Return the [X, Y] coordinate for the center point of the cell that contains the specified text.  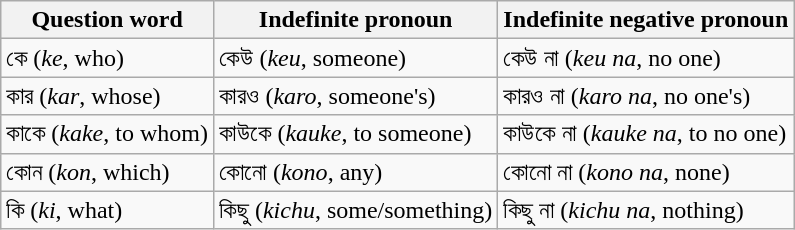
কাউকে না (kauke na, to no one) [646, 134]
Indefinite negative pronoun [646, 20]
কোনো না (kono na, none) [646, 172]
Indefinite pronoun [355, 20]
কিছু (kichu, some/something) [355, 210]
কাউকে (kauke, to someone) [355, 134]
কার (kar, whose) [108, 96]
কেউ না (keu na, no one) [646, 58]
কাকে (kake, to whom) [108, 134]
কোনো (kono, any) [355, 172]
কোন (kon, which) [108, 172]
কিছু না (kichu na, nothing) [646, 210]
কে (ke, who) [108, 58]
কেউ (keu, someone) [355, 58]
কারও (karo, someone's) [355, 96]
কি (ki, what) [108, 210]
Question word [108, 20]
কারও না (karo na, no one's) [646, 96]
